From the cell containing the given text, extract its center point as (X, Y) coordinate. 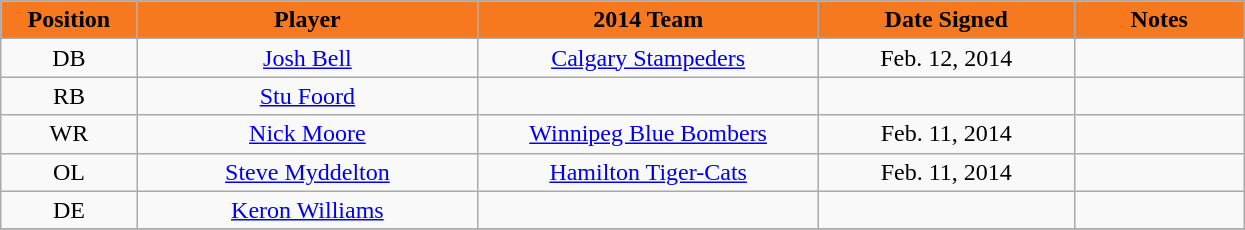
RB (69, 96)
2014 Team (648, 20)
Player (308, 20)
Josh Bell (308, 58)
OL (69, 172)
Steve Myddelton (308, 172)
Keron Williams (308, 210)
Position (69, 20)
Calgary Stampeders (648, 58)
Date Signed (947, 20)
Nick Moore (308, 134)
DB (69, 58)
DE (69, 210)
Winnipeg Blue Bombers (648, 134)
WR (69, 134)
Notes (1159, 20)
Hamilton Tiger-Cats (648, 172)
Stu Foord (308, 96)
Feb. 12, 2014 (947, 58)
